Return (X, Y) of the center of cell containing provided text 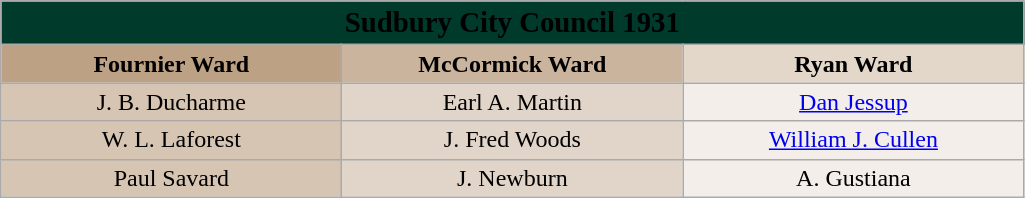
Fournier Ward (172, 64)
Dan Jessup (854, 102)
J. Fred Woods (512, 140)
J. B. Ducharme (172, 102)
Paul Savard (172, 178)
McCormick Ward (512, 64)
Sudbury City Council 1931 (512, 23)
A. Gustiana (854, 178)
Earl A. Martin (512, 102)
Ryan Ward (854, 64)
J. Newburn (512, 178)
William J. Cullen (854, 140)
W. L. Laforest (172, 140)
